For the text-containing cell, return its midpoint in [X, Y] coordinate format. 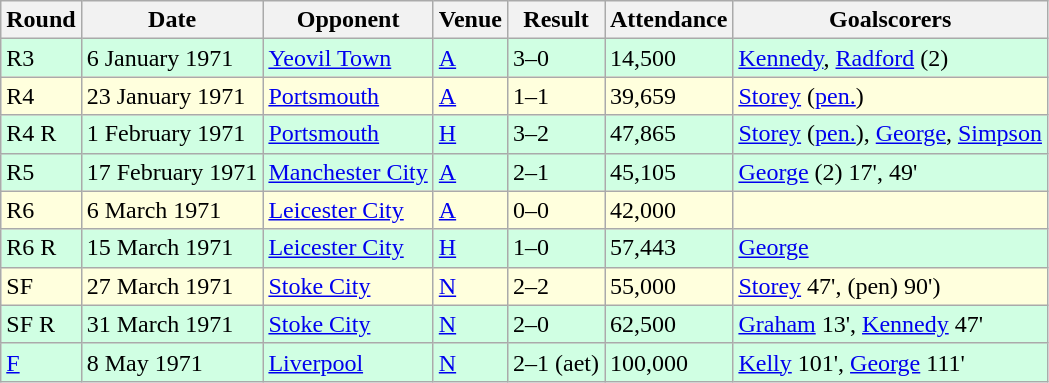
62,500 [668, 324]
Attendance [668, 20]
R4 R [41, 134]
Storey (pen.), George, Simpson [890, 134]
17 February 1971 [172, 172]
R3 [41, 58]
Yeovil Town [348, 58]
15 March 1971 [172, 248]
George (2) 17', 49' [890, 172]
2–2 [556, 286]
1–1 [556, 96]
Manchester City [348, 172]
Date [172, 20]
57,443 [668, 248]
F [41, 362]
Storey 47', (pen) 90') [890, 286]
3–2 [556, 134]
2–1 [556, 172]
Kennedy, Radford (2) [890, 58]
Graham 13', Kennedy 47' [890, 324]
47,865 [668, 134]
Result [556, 20]
1 February 1971 [172, 134]
Storey (pen.) [890, 96]
Goalscorers [890, 20]
R6 R [41, 248]
39,659 [668, 96]
SF [41, 286]
31 March 1971 [172, 324]
R5 [41, 172]
R4 [41, 96]
1–0 [556, 248]
Liverpool [348, 362]
Opponent [348, 20]
6 January 1971 [172, 58]
R6 [41, 210]
Round [41, 20]
100,000 [668, 362]
0–0 [556, 210]
8 May 1971 [172, 362]
55,000 [668, 286]
3–0 [556, 58]
23 January 1971 [172, 96]
2–1 (aet) [556, 362]
14,500 [668, 58]
42,000 [668, 210]
6 March 1971 [172, 210]
45,105 [668, 172]
2–0 [556, 324]
George [890, 248]
27 March 1971 [172, 286]
Venue [470, 20]
SF R [41, 324]
Kelly 101', George 111' [890, 362]
